From the cell containing the given text, extract its center point as (X, Y) coordinate. 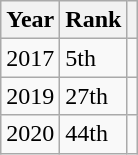
44th (94, 134)
Year (30, 20)
5th (94, 58)
2017 (30, 58)
2019 (30, 96)
2020 (30, 134)
Rank (94, 20)
27th (94, 96)
